Output the [X, Y] coordinate of the center of the cell containing the given text.  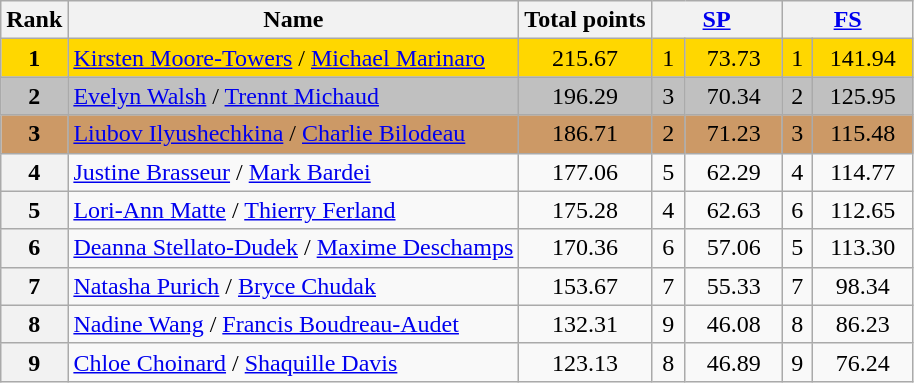
Justine Brasseur / Mark Bardei [294, 172]
SP [716, 20]
73.73 [734, 58]
Liubov Ilyushechkina / Charlie Bilodeau [294, 134]
115.48 [862, 134]
Natasha Purich / Bryce Chudak [294, 286]
114.77 [862, 172]
Name [294, 20]
98.34 [862, 286]
62.29 [734, 172]
141.94 [862, 58]
Lori-Ann Matte / Thierry Ferland [294, 210]
46.89 [734, 362]
71.23 [734, 134]
Evelyn Walsh / Trennt Michaud [294, 96]
177.06 [585, 172]
Total points [585, 20]
Nadine Wang / Francis Boudreau-Audet [294, 324]
175.28 [585, 210]
55.33 [734, 286]
57.06 [734, 248]
86.23 [862, 324]
170.36 [585, 248]
215.67 [585, 58]
62.63 [734, 210]
153.67 [585, 286]
112.65 [862, 210]
113.30 [862, 248]
46.08 [734, 324]
Deanna Stellato-Dudek / Maxime Deschamps [294, 248]
FS [848, 20]
186.71 [585, 134]
196.29 [585, 96]
132.31 [585, 324]
76.24 [862, 362]
123.13 [585, 362]
125.95 [862, 96]
Kirsten Moore-Towers / Michael Marinaro [294, 58]
Chloe Choinard / Shaquille Davis [294, 362]
70.34 [734, 96]
Rank [34, 20]
